Identify which cell holds the provided text, then report its [x, y] central coordinate. 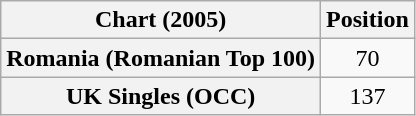
70 [368, 58]
UK Singles (OCC) [161, 96]
Chart (2005) [161, 20]
Position [368, 20]
Romania (Romanian Top 100) [161, 58]
137 [368, 96]
